Capture the cell that displays the provided text and extract its (x, y) central coordinate. 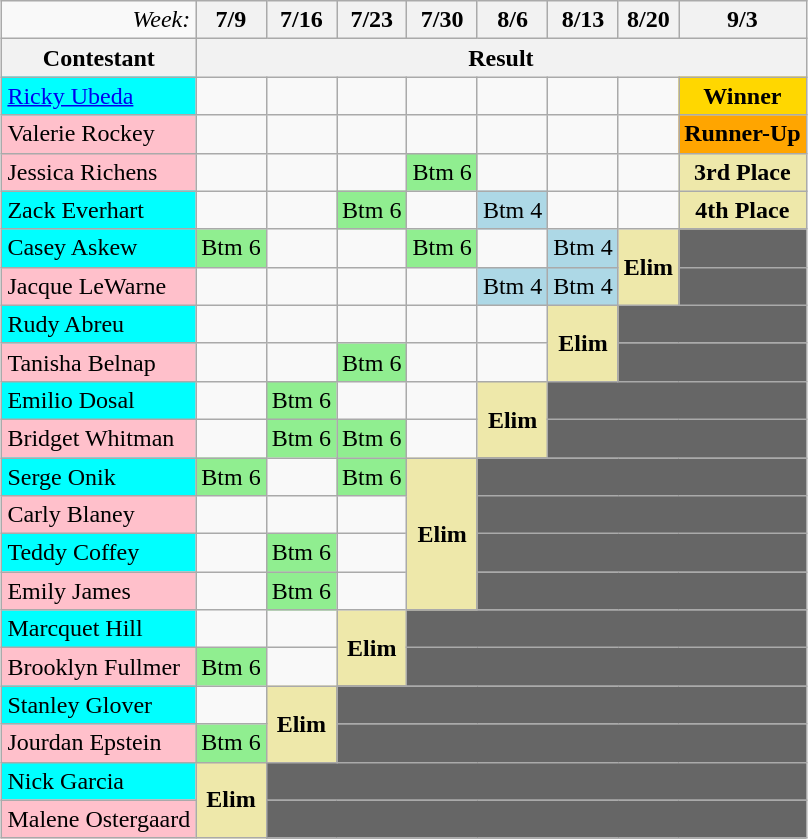
Malene Ostergaard (99, 819)
Week: (99, 20)
Jessica Richens (99, 172)
3rd Place (743, 172)
Runner-Up (743, 134)
Nick Garcia (99, 781)
8/13 (583, 20)
Contestant (99, 58)
Jacque LeWarne (99, 286)
Casey Askew (99, 248)
Carly Blaney (99, 515)
Zack Everhart (99, 210)
7/23 (372, 20)
8/6 (512, 20)
Serge Onik (99, 477)
Result (501, 58)
Teddy Coffey (99, 553)
8/20 (648, 20)
Emilio Dosal (99, 400)
4th Place (743, 210)
Brooklyn Fullmer (99, 667)
Emily James (99, 591)
Ricky Ubeda (99, 96)
Valerie Rockey (99, 134)
7/16 (301, 20)
Stanley Glover (99, 705)
7/9 (231, 20)
Jourdan Epstein (99, 743)
Tanisha Belnap (99, 362)
7/30 (442, 20)
Bridget Whitman (99, 438)
Rudy Abreu (99, 324)
Marcquet Hill (99, 629)
9/3 (743, 20)
Winner (743, 96)
